Return [x, y] of the center of cell containing provided text 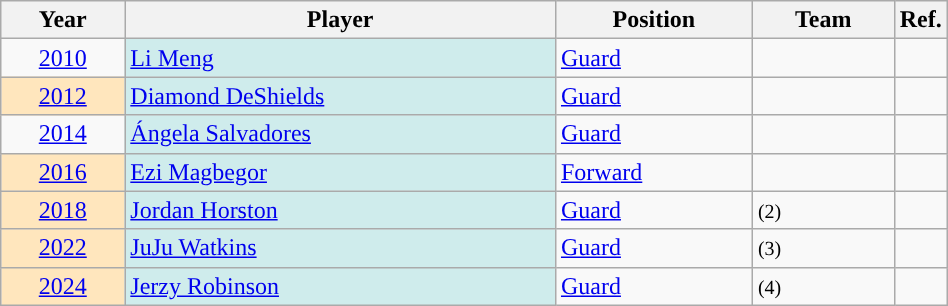
Forward [654, 172]
2012 [63, 96]
Year [63, 20]
(2) [823, 210]
2016 [63, 172]
2014 [63, 134]
Jerzy Robinson [340, 286]
Ezi Magbegor [340, 172]
2018 [63, 210]
Diamond DeShields [340, 96]
2022 [63, 248]
Team [823, 20]
(4) [823, 286]
(3) [823, 248]
Player [340, 20]
Jordan Horston [340, 210]
Ángela Salvadores [340, 134]
JuJu Watkins [340, 248]
2024 [63, 286]
2010 [63, 58]
Position [654, 20]
Ref. [920, 20]
Li Meng [340, 58]
